Output the (x, y) coordinate of the center of the cell containing the given text.  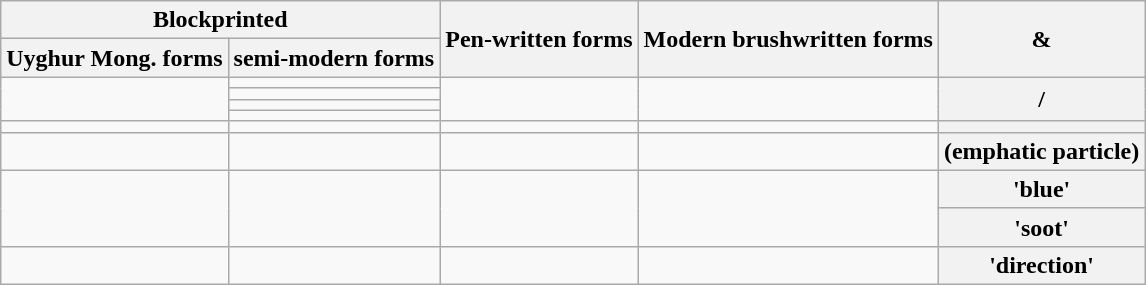
(emphatic particle) (1041, 151)
Blockprinted (220, 20)
'soot' (1041, 227)
'blue' (1041, 189)
semi-modern forms (334, 58)
& (1041, 39)
Pen-written forms (539, 39)
'direction' (1041, 265)
Modern brushwritten forms (788, 39)
/ (1041, 99)
Uyghur Mong. forms (114, 58)
